Output the (x, y) coordinate of the center of the cell containing the given text.  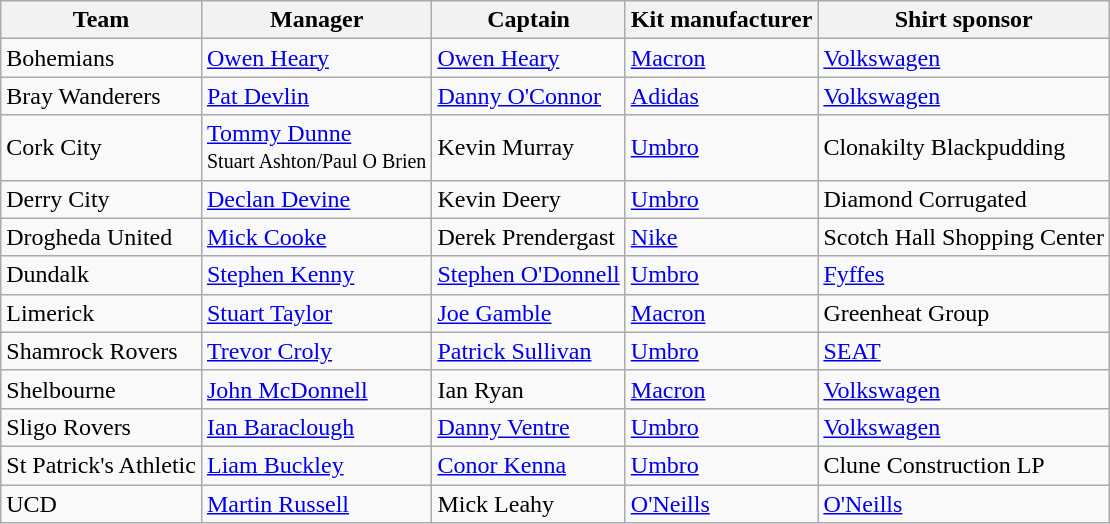
Greenheat Group (964, 313)
Clonakilty Blackpudding (964, 148)
Ian Baraclough (316, 427)
Shirt sponsor (964, 20)
Kevin Murray (528, 148)
Kevin Deery (528, 199)
Derek Prendergast (528, 237)
Shelbourne (102, 389)
Bray Wanderers (102, 96)
Fyffes (964, 275)
Conor Kenna (528, 465)
Team (102, 20)
Dundalk (102, 275)
Limerick (102, 313)
Captain (528, 20)
Stephen Kenny (316, 275)
St Patrick's Athletic (102, 465)
Trevor Croly (316, 351)
Diamond Corrugated (964, 199)
Liam Buckley (316, 465)
Nike (722, 237)
Joe Gamble (528, 313)
Stephen O'Donnell (528, 275)
Martin Russell (316, 503)
Patrick Sullivan (528, 351)
Cork City (102, 148)
Stuart Taylor (316, 313)
Sligo Rovers (102, 427)
Derry City (102, 199)
Adidas (722, 96)
SEAT (964, 351)
Clune Construction LP (964, 465)
Tommy DunneStuart Ashton/Paul O Brien (316, 148)
Mick Cooke (316, 237)
Mick Leahy (528, 503)
Pat Devlin (316, 96)
Manager (316, 20)
Declan Devine (316, 199)
Kit manufacturer (722, 20)
Danny O'Connor (528, 96)
UCD (102, 503)
Ian Ryan (528, 389)
Drogheda United (102, 237)
Scotch Hall Shopping Center (964, 237)
Shamrock Rovers (102, 351)
Danny Ventre (528, 427)
John McDonnell (316, 389)
Bohemians (102, 58)
